Output the [X, Y] coordinate of the center of the cell containing the given text.  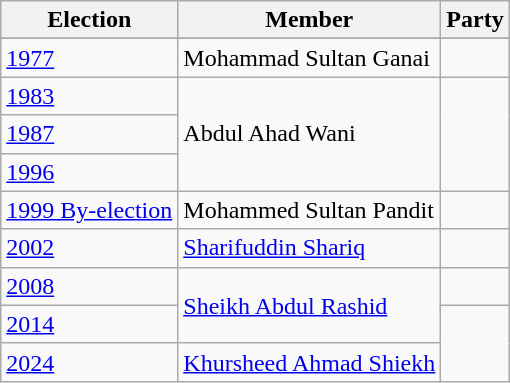
1996 [90, 172]
Sharifuddin Shariq [310, 248]
Member [310, 20]
1977 [90, 58]
2024 [90, 362]
2008 [90, 286]
Khursheed Ahmad Shiekh [310, 362]
2002 [90, 248]
Mohammed Sultan Pandit [310, 210]
Abdul Ahad Wani [310, 134]
Party [475, 20]
Mohammad Sultan Ganai [310, 58]
1999 By-election [90, 210]
Sheikh Abdul Rashid [310, 305]
Election [90, 20]
1983 [90, 96]
1987 [90, 134]
2014 [90, 324]
